For the text-containing cell, return its midpoint in (x, y) coordinate format. 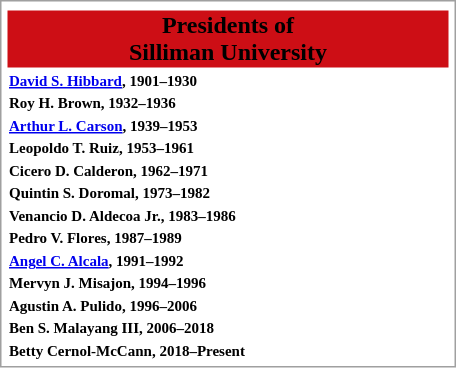
Mervyn J. Misajon, 1994–1996 (228, 283)
David S. Hibbard, 1901–1930 (228, 80)
Leopoldo T. Ruiz, 1953–1961 (228, 148)
Pedro V. Flores, 1987–1989 (228, 238)
Ben S. Malayang III, 2006–2018 (228, 328)
Cicero D. Calderon, 1962–1971 (228, 170)
Venancio D. Aldecoa Jr., 1983–1986 (228, 216)
Presidents of Silliman University (228, 38)
Angel C. Alcala, 1991–1992 (228, 260)
Arthur L. Carson, 1939–1953 (228, 126)
Quintin S. Doromal, 1973–1982 (228, 193)
Roy H. Brown, 1932–1936 (228, 103)
Agustin A. Pulido, 1996–2006 (228, 306)
Betty Cernol-McCann, 2018–Present (228, 350)
